For the text-containing cell, return its midpoint in [x, y] coordinate format. 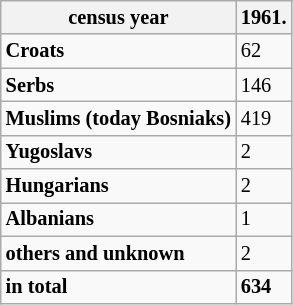
1 [264, 219]
146 [264, 85]
62 [264, 51]
census year [118, 17]
Yugoslavs [118, 152]
Hungarians [118, 186]
others and unknown [118, 253]
1961. [264, 17]
Muslims (today Bosniaks) [118, 118]
Croats [118, 51]
Serbs [118, 85]
Albanians [118, 219]
634 [264, 287]
in total [118, 287]
419 [264, 118]
